Provide the [x, y] coordinate of the cell's center where the given text is located.  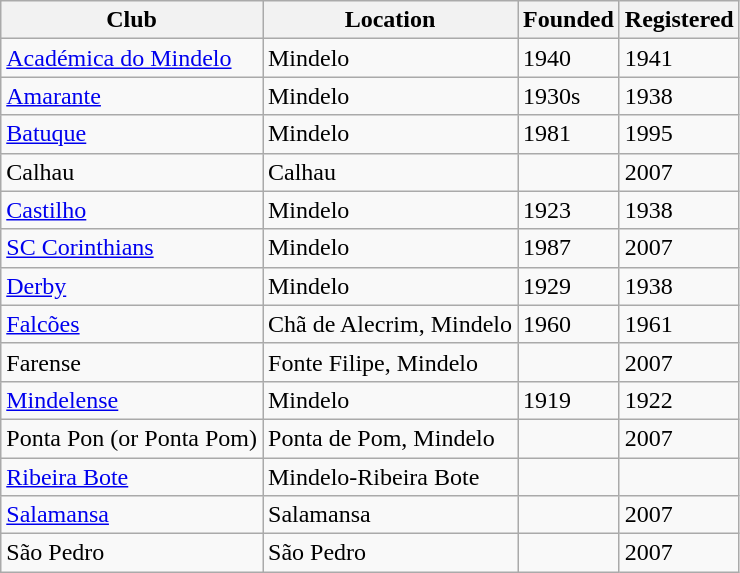
Mindelo-Ribeira Bote [390, 477]
1960 [569, 324]
1941 [679, 58]
Founded [569, 20]
1922 [679, 400]
1961 [679, 324]
Fonte Filipe, Mindelo [390, 362]
Mindelense [132, 400]
1930s [569, 96]
Location [390, 20]
Falcões [132, 324]
1919 [569, 400]
Derby [132, 286]
SC Corinthians [132, 248]
Batuque [132, 134]
Club [132, 20]
Farense [132, 362]
1929 [569, 286]
Chã de Alecrim, Mindelo [390, 324]
1981 [569, 134]
1987 [569, 248]
1940 [569, 58]
Amarante [132, 96]
Registered [679, 20]
1995 [679, 134]
Ponta Pon (or Ponta Pom) [132, 438]
Castilho [132, 210]
Ponta de Pom, Mindelo [390, 438]
1923 [569, 210]
Académica do Mindelo [132, 58]
Ribeira Bote [132, 477]
